Determine the (X, Y) coordinate at the center of the cell enclosing the given text.  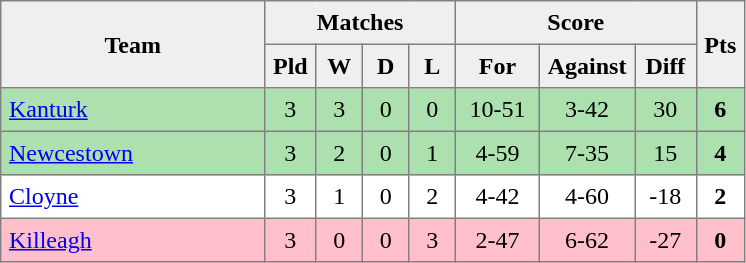
10-51 (497, 110)
4-60 (586, 197)
Matches (360, 23)
L (432, 66)
Killeagh (133, 240)
3-42 (586, 110)
30 (666, 110)
-18 (666, 197)
W (339, 66)
Score (576, 23)
6 (720, 110)
4 (720, 153)
4-42 (497, 197)
7-35 (586, 153)
Team (133, 44)
6-62 (586, 240)
Pld (290, 66)
Against (586, 66)
-27 (666, 240)
Newcestown (133, 153)
4-59 (497, 153)
2-47 (497, 240)
Cloyne (133, 197)
Diff (666, 66)
Kanturk (133, 110)
Pts (720, 44)
15 (666, 153)
D (385, 66)
For (497, 66)
